Return [x, y] of the center of cell containing provided text 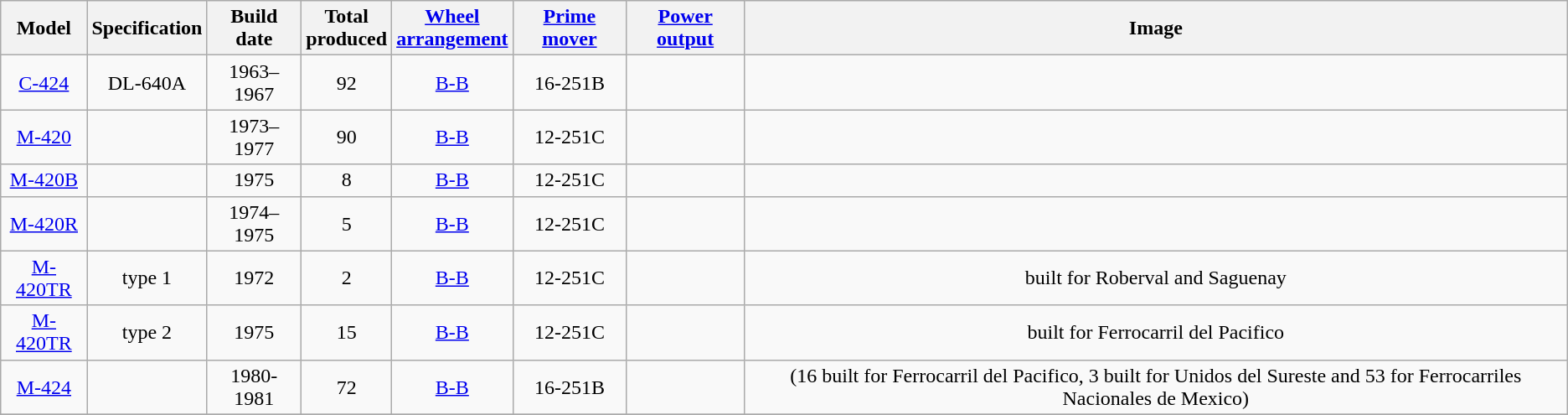
M-424 [44, 387]
1973–1977 [255, 137]
1980-1981 [255, 387]
Prime mover [570, 29]
(16 built for Ferrocarril del Pacifico, 3 built for Unidos del Sureste and 53 for Ferrocarriles Nacionales de Mexico) [1156, 387]
90 [347, 137]
DL-640A [147, 82]
8 [347, 180]
1972 [255, 278]
1974–1975 [255, 223]
2 [347, 278]
Power output [685, 29]
Build date [255, 29]
5 [347, 223]
C-424 [44, 82]
Image [1156, 29]
92 [347, 82]
72 [347, 387]
M-420R [44, 223]
M-420B [44, 180]
type 1 [147, 278]
15 [347, 332]
Model [44, 29]
built for Roberval and Saguenay [1156, 278]
type 2 [147, 332]
M-420 [44, 137]
Specification [147, 29]
Wheelarrangement [452, 29]
Totalproduced [347, 29]
built for Ferrocarril del Pacifico [1156, 332]
1963–1967 [255, 82]
